Scan for the cell matching the given text and deliver its [X, Y] coordinate at center. 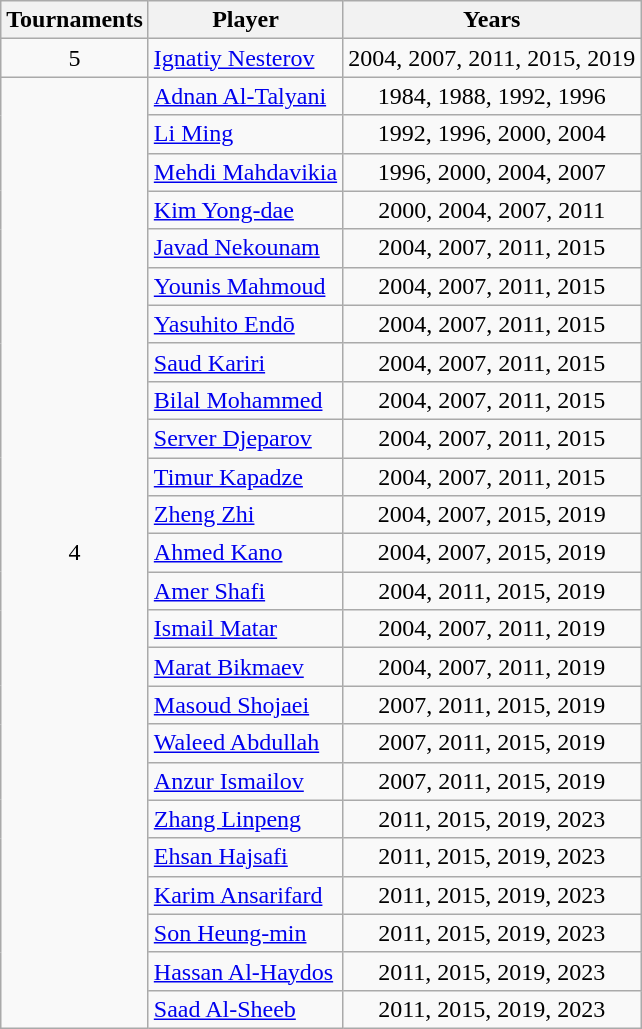
Tournaments [75, 20]
Amer Shafi [245, 591]
Waleed Abdullah [245, 743]
Ehsan Hajsafi [245, 857]
Ignatiy Nesterov [245, 58]
Yasuhito Endō [245, 324]
4 [75, 553]
Timur Kapadze [245, 477]
1992, 1996, 2000, 2004 [492, 134]
Hassan Al-Haydos [245, 971]
Marat Bikmaev [245, 667]
Server Djeparov [245, 438]
5 [75, 58]
Ahmed Kano [245, 553]
Bilal Mohammed [245, 400]
2004, 2011, 2015, 2019 [492, 591]
Son Heung-min [245, 933]
2000, 2004, 2007, 2011 [492, 210]
Adnan Al-Talyani [245, 96]
1996, 2000, 2004, 2007 [492, 172]
Masoud Shojaei [245, 705]
Zhang Linpeng [245, 819]
Mehdi Mahdavikia [245, 172]
Karim Ansarifard [245, 895]
Saud Kariri [245, 362]
1984, 1988, 1992, 1996 [492, 96]
Player [245, 20]
Zheng Zhi [245, 515]
Younis Mahmoud [245, 286]
Saad Al-Sheeb [245, 1009]
Kim Yong-dae [245, 210]
Li Ming [245, 134]
Anzur Ismailov [245, 781]
Ismail Matar [245, 629]
2004, 2007, 2011, 2015, 2019 [492, 58]
Javad Nekounam [245, 248]
Years [492, 20]
